From the cell containing the given text, extract its center point as [X, Y] coordinate. 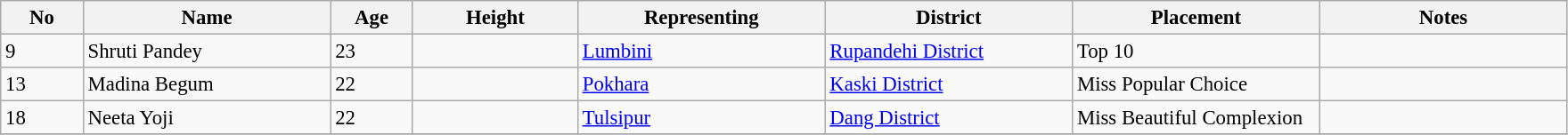
Neeta Yoji [207, 118]
Miss Beautiful Complexion [1196, 118]
Shruti Pandey [207, 52]
No [43, 18]
District [949, 18]
Name [207, 18]
13 [43, 84]
18 [43, 118]
Top 10 [1196, 52]
Dang District [949, 118]
Lumbini [701, 52]
Height [495, 18]
Age [372, 18]
Rupandehi District [949, 52]
Kaski District [949, 84]
9 [43, 52]
Madina Begum [207, 84]
Miss Popular Choice [1196, 84]
Placement [1196, 18]
Notes [1443, 18]
Tulsipur [701, 118]
23 [372, 52]
Representing [701, 18]
Pokhara [701, 84]
